Extract the [X, Y] coordinate from the center of the cell holding the provided text.  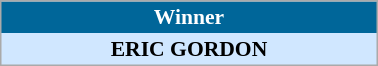
ERIC GORDON [189, 49]
Winner [189, 17]
